Find where the given text appears and provide that cell's center as (x, y) coordinate. 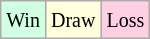
Draw (72, 20)
Win (24, 20)
Loss (126, 20)
